Scan for the cell matching the given text and deliver its [X, Y] coordinate at center. 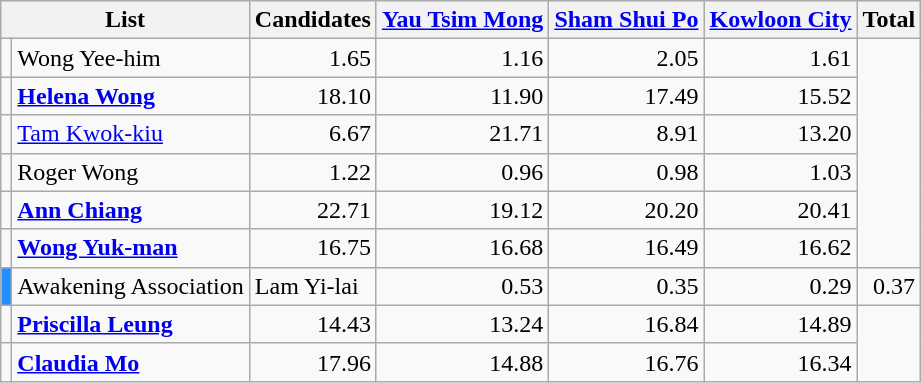
1.22 [312, 172]
22.71 [312, 210]
17.49 [626, 96]
14.89 [780, 324]
18.10 [312, 96]
Priscilla Leung [130, 324]
0.53 [462, 286]
Claudia Mo [130, 362]
8.91 [626, 134]
1.16 [462, 58]
14.88 [462, 362]
Kowloon City [780, 20]
Wong Yuk-man [130, 248]
16.49 [626, 248]
14.43 [312, 324]
1.65 [312, 58]
Roger Wong [130, 172]
0.29 [780, 286]
16.75 [312, 248]
13.20 [780, 134]
17.96 [312, 362]
Ann Chiang [130, 210]
Helena Wong [130, 96]
19.12 [462, 210]
20.20 [626, 210]
List [126, 20]
15.52 [780, 96]
1.61 [780, 58]
Awakening Association [130, 286]
0.96 [462, 172]
Yau Tsim Mong [462, 20]
0.35 [626, 286]
Tam Kwok-kiu [130, 134]
1.03 [780, 172]
Lam Yi-lai [312, 286]
16.34 [780, 362]
16.84 [626, 324]
13.24 [462, 324]
16.68 [462, 248]
Sham Shui Po [626, 20]
21.71 [462, 134]
Wong Yee-him [130, 58]
Candidates [312, 20]
20.41 [780, 210]
6.67 [312, 134]
16.76 [626, 362]
11.90 [462, 96]
16.62 [780, 248]
2.05 [626, 58]
0.37 [889, 286]
Total [889, 20]
0.98 [626, 172]
